Pinpoint the cell where the given text exists, returning its (x, y) midpoint coordinate. 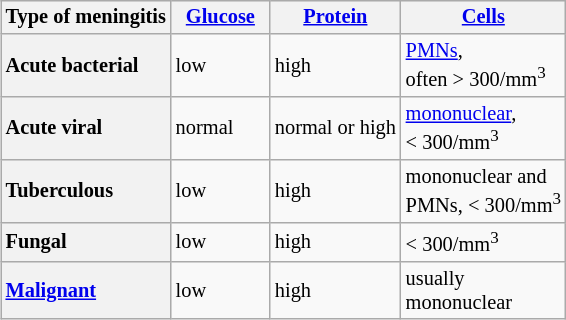
Malignant (86, 291)
usuallymononuclear (484, 291)
mononuclear andPMNs, < 300/mm3 (484, 192)
Acute viral (86, 128)
Cells (484, 17)
Protein (336, 17)
Type of meningitis (86, 17)
normal or high (336, 128)
Tuberculous (86, 192)
Glucose (220, 17)
Fungal (86, 242)
PMNs,often > 300/mm3 (484, 66)
normal (220, 128)
Acute bacterial (86, 66)
mononuclear,< 300/mm3 (484, 128)
< 300/mm3 (484, 242)
